Identify which cell holds the provided text, then report its (X, Y) central coordinate. 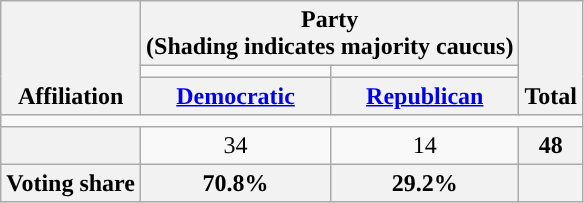
34 (236, 145)
48 (551, 145)
Voting share (71, 183)
Democratic (236, 96)
70.8% (236, 183)
14 (425, 145)
Affiliation (71, 58)
Party (Shading indicates majority caucus) (330, 34)
Total (551, 58)
Republican (425, 96)
29.2% (425, 183)
